Detect which cell encompasses the target text, then output its [x, y] center coordinate. 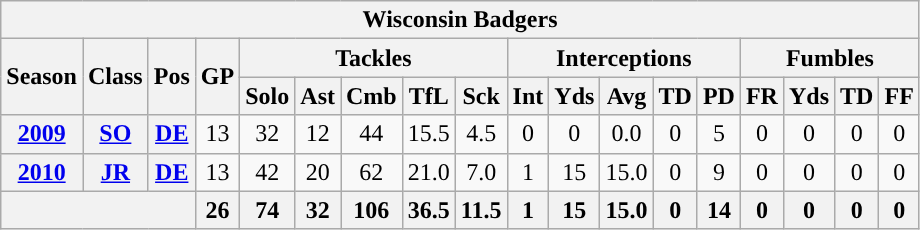
15.5 [428, 134]
Sck [481, 96]
Fumbles [830, 58]
106 [371, 210]
7.0 [481, 172]
FR [762, 96]
44 [371, 134]
JR [115, 172]
74 [268, 210]
5 [718, 134]
36.5 [428, 210]
42 [268, 172]
21.0 [428, 172]
0.0 [626, 134]
14 [718, 210]
26 [217, 210]
12 [318, 134]
11.5 [481, 210]
Interceptions [624, 58]
Season [42, 77]
FF [899, 96]
2010 [42, 172]
PD [718, 96]
Class [115, 77]
SO [115, 134]
2009 [42, 134]
Solo [268, 96]
Int [528, 96]
TfL [428, 96]
Avg [626, 96]
62 [371, 172]
9 [718, 172]
Pos [172, 77]
Ast [318, 96]
4.5 [481, 134]
Wisconsin Badgers [460, 20]
Cmb [371, 96]
20 [318, 172]
GP [217, 77]
Tackles [374, 58]
